Capture the cell that displays the provided text and extract its (X, Y) central coordinate. 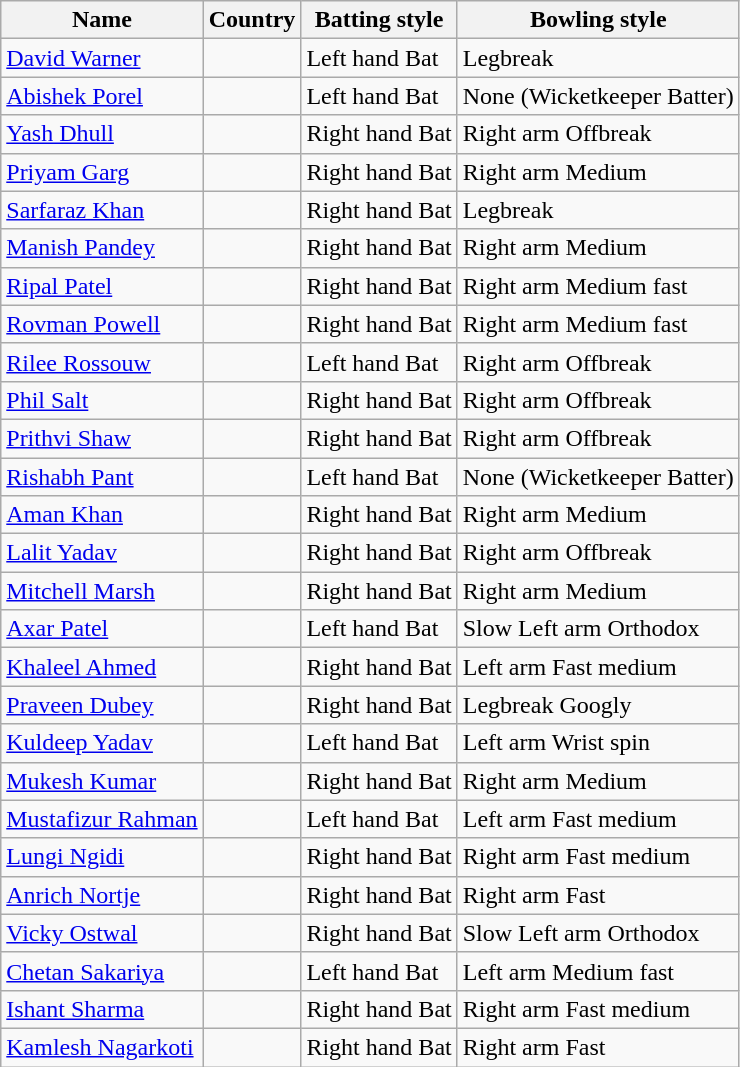
Legbreak Googly (598, 705)
Rilee Rossouw (102, 362)
Left arm Medium fast (598, 971)
Mitchell Marsh (102, 591)
David Warner (102, 58)
Mustafizur Rahman (102, 819)
Manish Pandey (102, 248)
Rishabh Pant (102, 477)
Lungi Ngidi (102, 857)
Name (102, 20)
Ripal Patel (102, 286)
Lalit Yadav (102, 553)
Left arm Wrist spin (598, 743)
Anrich Nortje (102, 895)
Khaleel Ahmed (102, 667)
Batting style (379, 20)
Kamlesh Nagarkoti (102, 1047)
Kuldeep Yadav (102, 743)
Priyam Garg (102, 172)
Mukesh Kumar (102, 781)
Abishek Porel (102, 96)
Vicky Ostwal (102, 933)
Rovman Powell (102, 324)
Sarfaraz Khan (102, 210)
Chetan Sakariya (102, 971)
Aman Khan (102, 515)
Country (252, 20)
Praveen Dubey (102, 705)
Axar Patel (102, 629)
Phil Salt (102, 400)
Bowling style (598, 20)
Yash Dhull (102, 134)
Prithvi Shaw (102, 438)
Ishant Sharma (102, 1009)
